Find where the given text appears and provide that cell's center as (x, y) coordinate. 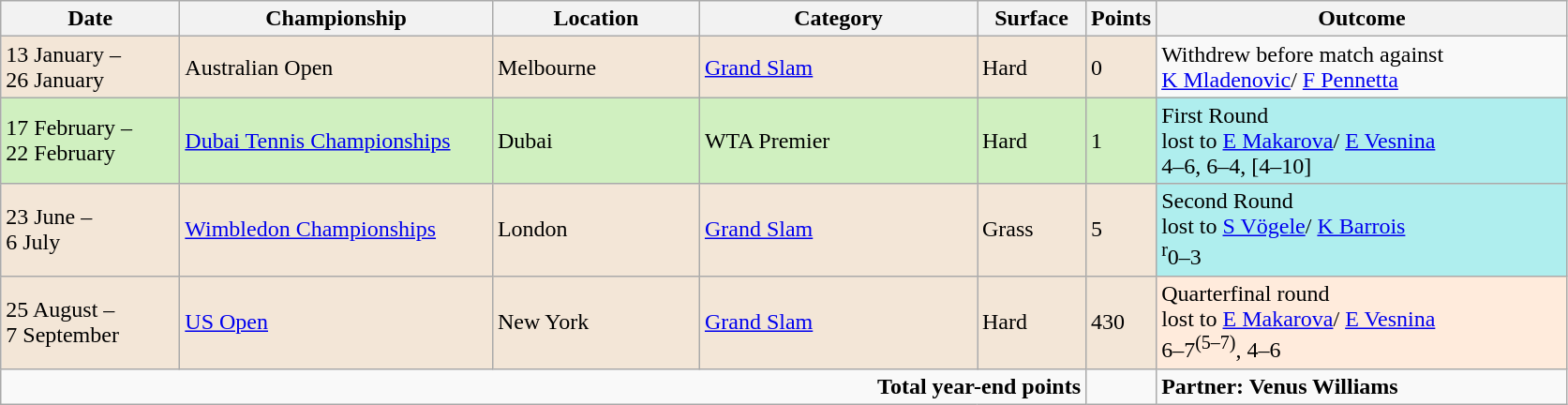
US Open (336, 322)
Melbourne (596, 67)
Dubai Tennis Championships (336, 141)
0 (1121, 67)
1 (1121, 141)
New York (596, 322)
Category (838, 19)
23 June – 6 July (90, 231)
Partner: Venus Williams (1363, 386)
Location (596, 19)
WTA Premier (838, 141)
430 (1121, 322)
Total year-end points (544, 386)
Championship (336, 19)
First Round lost to E Makarova/ E Vesnina 4–6, 6–4, [4–10] (1363, 141)
Surface (1031, 19)
Dubai (596, 141)
Date (90, 19)
Second Round lost to S Vögele/ K Barrois r0–3 (1363, 231)
13 January – 26 January (90, 67)
Grass (1031, 231)
London (596, 231)
Wimbledon Championships (336, 231)
Points (1121, 19)
Withdrew before match against K Mladenovic/ F Pennetta (1363, 67)
25 August – 7 September (90, 322)
Outcome (1363, 19)
Quarterfinal round lost to E Makarova/ E Vesnina 6–7(5–7), 4–6 (1363, 322)
5 (1121, 231)
Australian Open (336, 67)
17 February – 22 February (90, 141)
